Determine the [X, Y] coordinate at the center of the cell enclosing the given text.  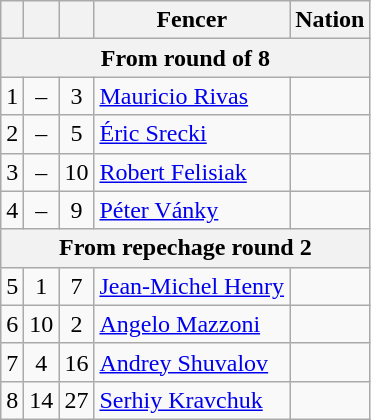
Éric Srecki [192, 134]
Jean-Michel Henry [192, 286]
8 [12, 400]
Serhiy Kravchuk [192, 400]
Mauricio Rivas [192, 96]
16 [76, 362]
27 [76, 400]
9 [76, 210]
Fencer [192, 20]
Péter Vánky [192, 210]
6 [12, 324]
14 [42, 400]
From repechage round 2 [186, 248]
Robert Felisiak [192, 172]
Angelo Mazzoni [192, 324]
Nation [330, 20]
Andrey Shuvalov [192, 362]
From round of 8 [186, 58]
